Extract the [x, y] coordinate from the center of the cell holding the provided text.  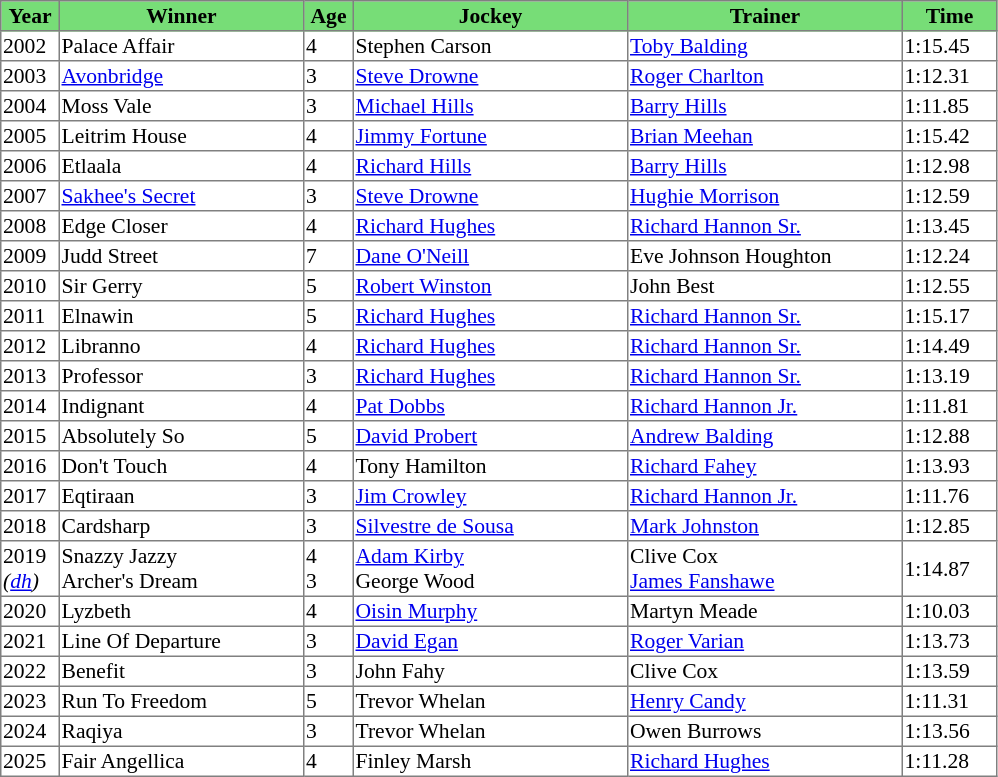
Cardsharp [181, 526]
Professor [181, 376]
Time [949, 16]
Raqiya [181, 731]
David Egan [490, 641]
Age [329, 16]
2024 [30, 731]
Winner [181, 16]
2009 [30, 256]
1:15.42 [949, 136]
1:14.87 [949, 569]
Pat Dobbs [490, 406]
1:11.28 [949, 761]
2013 [30, 376]
Roger Charlton [765, 76]
Leitrim House [181, 136]
Trainer [765, 16]
David Probert [490, 436]
1:11.76 [949, 496]
2016 [30, 466]
1:12.55 [949, 286]
Robert Winston [490, 286]
Run To Freedom [181, 701]
Silvestre de Sousa [490, 526]
Jimmy Fortune [490, 136]
Richard Fahey [765, 466]
Libranno [181, 346]
2022 [30, 671]
1:11.31 [949, 701]
John Fahy [490, 671]
2025 [30, 761]
1:12.31 [949, 76]
2010 [30, 286]
1:13.45 [949, 226]
Etlaala [181, 166]
Finley Marsh [490, 761]
1:13.93 [949, 466]
2020 [30, 611]
Toby Balding [765, 46]
1:13.19 [949, 376]
Line Of Departure [181, 641]
1:13.59 [949, 671]
2017 [30, 496]
2019(dh) [30, 569]
Roger Varian [765, 641]
Edge Closer [181, 226]
Owen Burrows [765, 731]
Clive CoxJames Fanshawe [765, 569]
1:11.85 [949, 106]
2002 [30, 46]
Tony Hamilton [490, 466]
2021 [30, 641]
1:12.85 [949, 526]
Moss Vale [181, 106]
1:13.73 [949, 641]
1:10.03 [949, 611]
Year [30, 16]
2005 [30, 136]
2011 [30, 316]
Sakhee's Secret [181, 196]
2023 [30, 701]
7 [329, 256]
1:14.49 [949, 346]
1:12.98 [949, 166]
Oisin Murphy [490, 611]
1:12.88 [949, 436]
Hughie Morrison [765, 196]
Sir Gerry [181, 286]
Eqtiraan [181, 496]
Martyn Meade [765, 611]
2014 [30, 406]
2007 [30, 196]
1:13.56 [949, 731]
2003 [30, 76]
John Best [765, 286]
2018 [30, 526]
Elnawin [181, 316]
1:15.17 [949, 316]
Andrew Balding [765, 436]
Jockey [490, 16]
Brian Meehan [765, 136]
1:15.45 [949, 46]
Fair Angellica [181, 761]
2004 [30, 106]
Clive Cox [765, 671]
Richard Hills [490, 166]
2015 [30, 436]
Dane O'Neill [490, 256]
Eve Johnson Houghton [765, 256]
Jim Crowley [490, 496]
Henry Candy [765, 701]
Palace Affair [181, 46]
2012 [30, 346]
1:12.59 [949, 196]
Snazzy JazzyArcher's Dream [181, 569]
43 [329, 569]
Stephen Carson [490, 46]
2006 [30, 166]
Mark Johnston [765, 526]
Indignant [181, 406]
Don't Touch [181, 466]
1:11.81 [949, 406]
Judd Street [181, 256]
Michael Hills [490, 106]
Adam KirbyGeorge Wood [490, 569]
Avonbridge [181, 76]
Benefit [181, 671]
2008 [30, 226]
Lyzbeth [181, 611]
1:12.24 [949, 256]
Absolutely So [181, 436]
